Capture the cell that displays the provided text and extract its [X, Y] central coordinate. 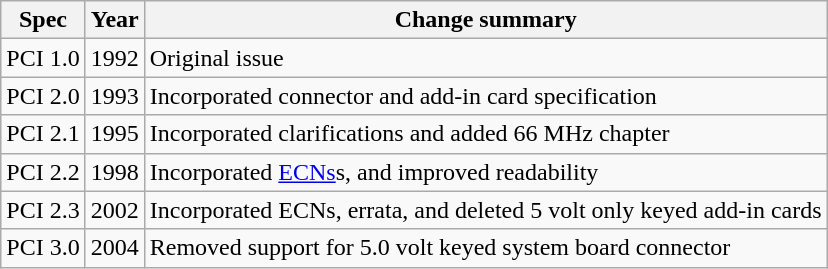
Original issue [486, 58]
Incorporated connector and add-in card specification [486, 96]
2004 [114, 248]
1993 [114, 96]
PCI 2.3 [43, 210]
Change summary [486, 20]
PCI 2.2 [43, 172]
PCI 2.0 [43, 96]
Removed support for 5.0 volt keyed system board connector [486, 248]
Year [114, 20]
Spec [43, 20]
1995 [114, 134]
PCI 1.0 [43, 58]
PCI 3.0 [43, 248]
Incorporated ECNs, errata, and deleted 5 volt only keyed add-in cards [486, 210]
PCI 2.1 [43, 134]
1992 [114, 58]
2002 [114, 210]
Incorporated ECNss, and improved readability [486, 172]
Incorporated clarifications and added 66 MHz chapter [486, 134]
1998 [114, 172]
